Extract the (X, Y) coordinate from the center of the cell holding the provided text.  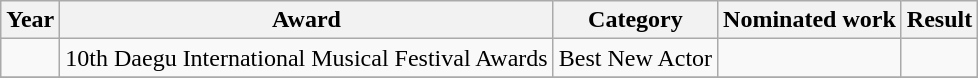
Year (30, 20)
Nominated work (810, 20)
10th Daegu International Musical Festival Awards (306, 58)
Best New Actor (635, 58)
Award (306, 20)
Result (939, 20)
Category (635, 20)
